Identify which cell holds the provided text, then report its (x, y) central coordinate. 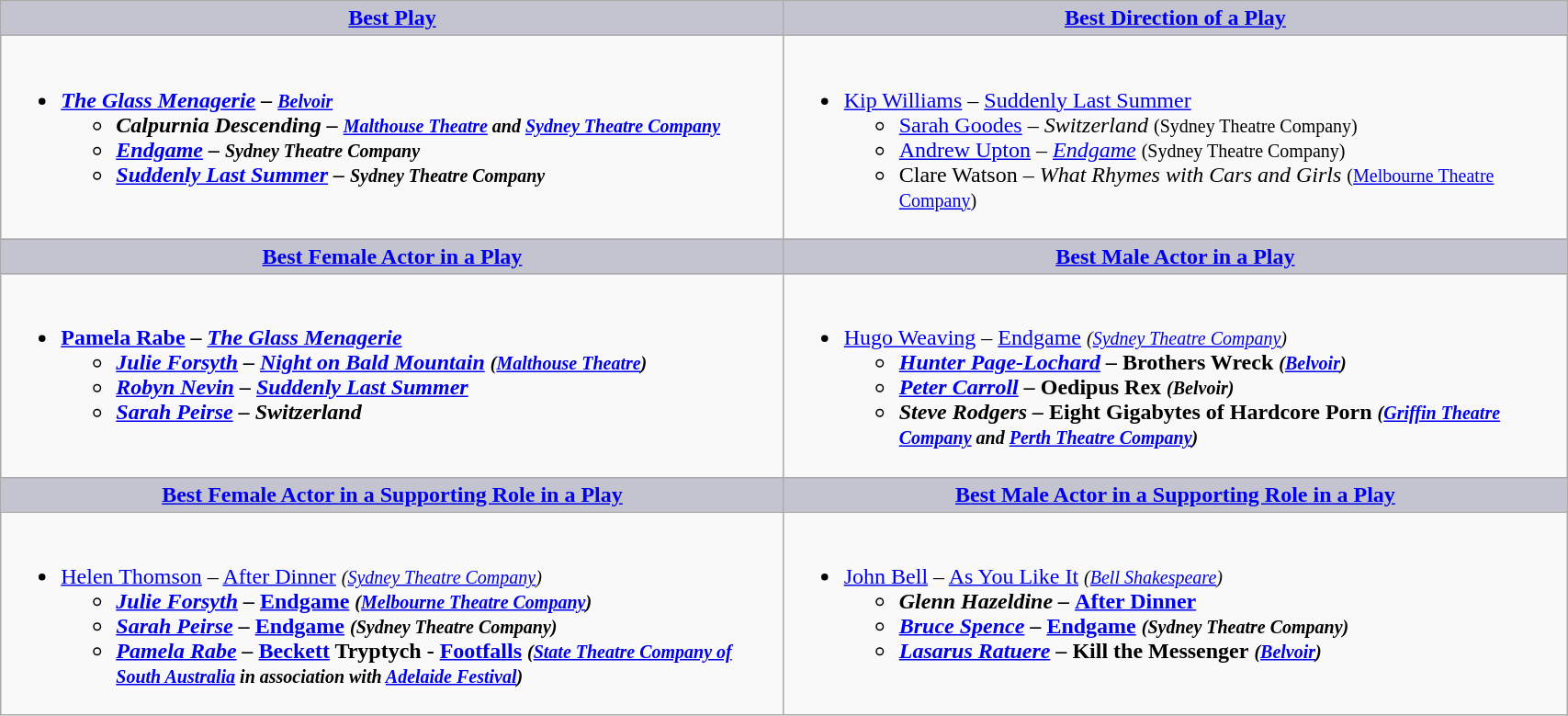
Best Male Actor in a Supporting Role in a Play (1175, 494)
Best Female Actor in a Play (392, 256)
Best Male Actor in a Play (1175, 256)
Best Direction of a Play (1175, 18)
Best Play (392, 18)
Best Female Actor in a Supporting Role in a Play (392, 494)
